Provide the [X, Y] coordinate of the cell's center where the given text is located.  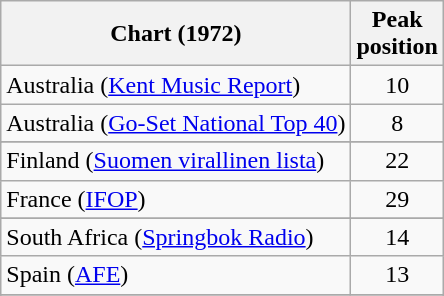
France (IFOP) [176, 199]
29 [397, 199]
Finland (Suomen virallinen lista) [176, 161]
South Africa (Springbok Radio) [176, 237]
Australia (Go-Set National Top 40) [176, 123]
Spain (AFE) [176, 275]
22 [397, 161]
Australia (Kent Music Report) [176, 85]
8 [397, 123]
Chart (1972) [176, 34]
Peakposition [397, 34]
10 [397, 85]
14 [397, 237]
13 [397, 275]
